Detect which cell encompasses the target text, then output its [x, y] center coordinate. 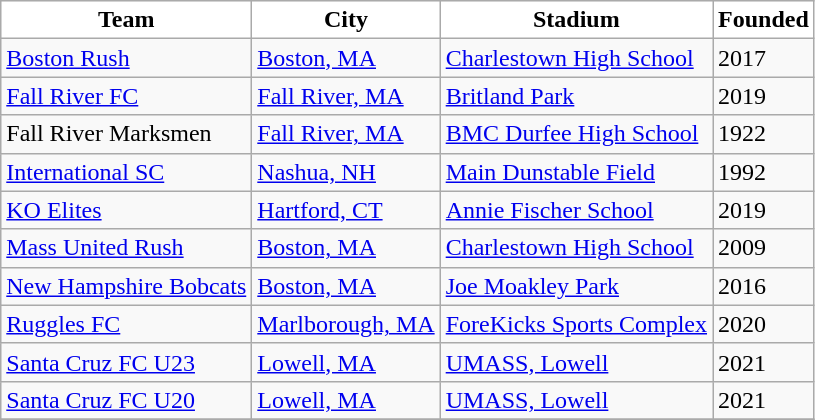
1922 [764, 134]
Stadium [576, 20]
Annie Fischer School [576, 210]
Santa Cruz FC U20 [126, 400]
KO Elites [126, 210]
ForeKicks Sports Complex [576, 324]
2009 [764, 248]
2017 [764, 58]
New Hampshire Bobcats [126, 286]
1992 [764, 172]
Boston Rush [126, 58]
International SC [126, 172]
2020 [764, 324]
Main Dunstable Field [576, 172]
Founded [764, 20]
Santa Cruz FC U23 [126, 362]
Team [126, 20]
Ruggles FC [126, 324]
Fall River FC [126, 96]
2016 [764, 286]
Fall River Marksmen [126, 134]
Marlborough, MA [346, 324]
Nashua, NH [346, 172]
City [346, 20]
BMC Durfee High School [576, 134]
Joe Moakley Park [576, 286]
Britland Park [576, 96]
Hartford, CT [346, 210]
Mass United Rush [126, 248]
